Output the (x, y) coordinate of the center of the cell containing the given text.  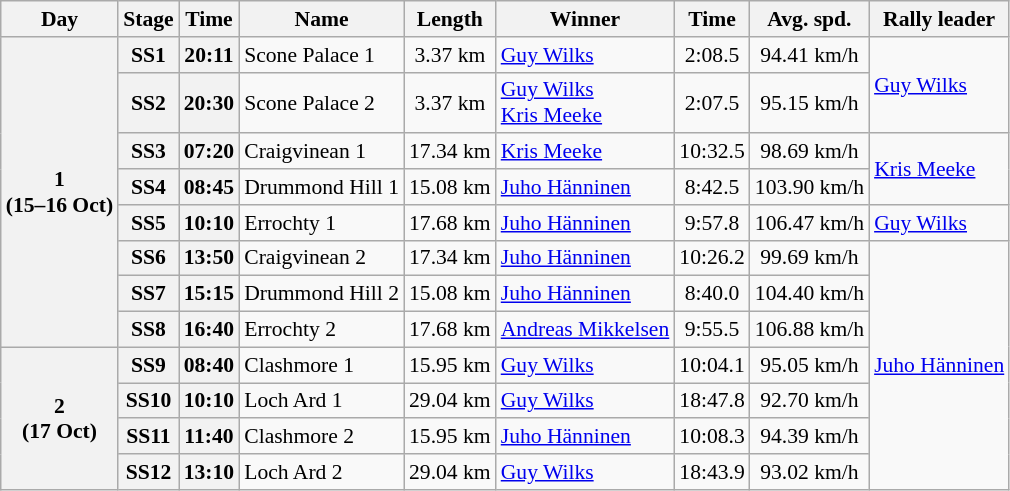
18:43.9 (712, 472)
94.39 km/h (810, 437)
Guy Wilks Kris Meeke (586, 102)
10:32.5 (712, 152)
SS3 (148, 152)
Scone Palace 1 (322, 55)
Rally leader (939, 19)
103.90 km/h (810, 187)
Andreas Mikkelsen (586, 330)
106.47 km/h (810, 223)
Clashmore 2 (322, 437)
Craigvinean 1 (322, 152)
Craigvinean 2 (322, 258)
Clashmore 1 (322, 365)
13:10 (209, 472)
9:57.8 (712, 223)
Loch Ard 1 (322, 401)
10:08.3 (712, 437)
99.69 km/h (810, 258)
2:08.5 (712, 55)
11:40 (209, 437)
07:20 (209, 152)
95.05 km/h (810, 365)
SS11 (148, 437)
95.15 km/h (810, 102)
Errochty 1 (322, 223)
2(17 Oct) (60, 418)
20:30 (209, 102)
SS4 (148, 187)
SS9 (148, 365)
Winner (586, 19)
2:07.5 (712, 102)
Name (322, 19)
SS5 (148, 223)
98.69 km/h (810, 152)
SS7 (148, 294)
104.40 km/h (810, 294)
16:40 (209, 330)
10:04.1 (712, 365)
Drummond Hill 1 (322, 187)
9:55.5 (712, 330)
106.88 km/h (810, 330)
SS6 (148, 258)
20:11 (209, 55)
Stage (148, 19)
SS12 (148, 472)
15:15 (209, 294)
1(15–16 Oct) (60, 192)
8:40.0 (712, 294)
Drummond Hill 2 (322, 294)
94.41 km/h (810, 55)
13:50 (209, 258)
93.02 km/h (810, 472)
18:47.8 (712, 401)
8:42.5 (712, 187)
08:40 (209, 365)
SS10 (148, 401)
SS1 (148, 55)
Errochty 2 (322, 330)
Day (60, 19)
Length (450, 19)
Avg. spd. (810, 19)
08:45 (209, 187)
SS8 (148, 330)
Scone Palace 2 (322, 102)
Loch Ard 2 (322, 472)
10:26.2 (712, 258)
SS2 (148, 102)
92.70 km/h (810, 401)
